Search for the cell housing the specified text and yield its (X, Y) center coordinate. 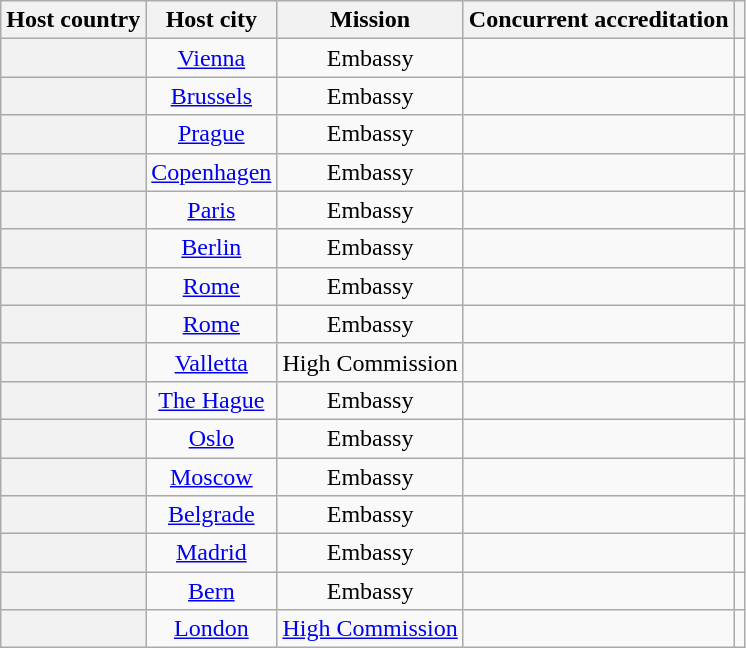
Valletta (212, 362)
The Hague (212, 400)
Brussels (212, 96)
Host country (74, 20)
Mission (370, 20)
Madrid (212, 553)
Paris (212, 210)
Berlin (212, 248)
Bern (212, 591)
London (212, 629)
Prague (212, 134)
Host city (212, 20)
Vienna (212, 58)
Concurrent accreditation (598, 20)
Oslo (212, 438)
Copenhagen (212, 172)
Moscow (212, 477)
Belgrade (212, 515)
